Return (x, y) of the center of cell containing provided text 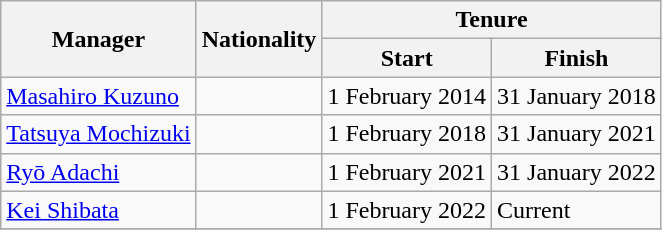
Kei Shibata (98, 210)
31 January 2021 (577, 134)
1 February 2022 (407, 210)
1 February 2014 (407, 96)
1 February 2021 (407, 172)
Current (577, 210)
31 January 2018 (577, 96)
31 January 2022 (577, 172)
Ryō Adachi (98, 172)
Start (407, 58)
1 February 2018 (407, 134)
Nationality (259, 39)
Manager (98, 39)
Tenure (492, 20)
Tatsuya Mochizuki (98, 134)
Finish (577, 58)
Masahiro Kuzuno (98, 96)
